Identify which cell holds the provided text, then report its (X, Y) central coordinate. 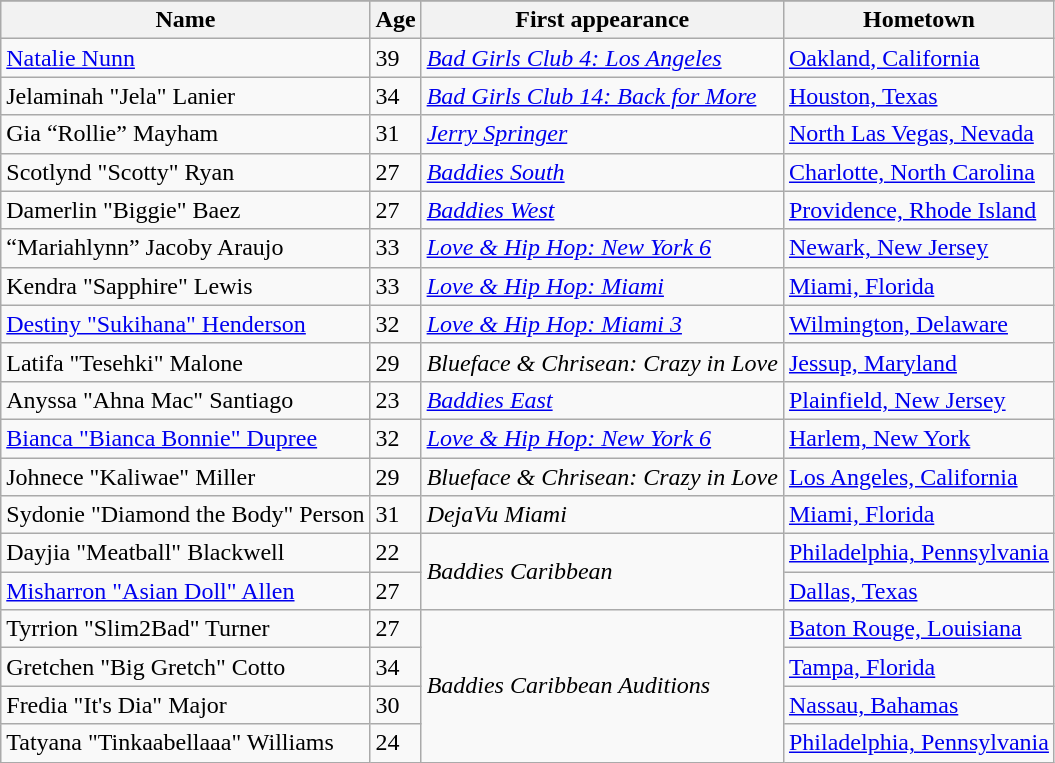
Hometown (918, 20)
First appearance (602, 20)
Newark, New Jersey (918, 248)
Misharron "Asian Doll" Allen (186, 591)
Baddies Caribbean Auditions (602, 686)
Bad Girls Club 14: Back for More (602, 96)
Baddies East (602, 400)
Tatyana "Tinkaabellaaa" Williams (186, 743)
Dallas, Texas (918, 591)
Tyrrion "Slim2Bad" Turner (186, 629)
“Mariahlynn” Jacoby Araujo (186, 248)
Jelaminah "Jela" Lanier (186, 96)
DejaVu Miami (602, 515)
Charlotte, North Carolina (918, 172)
Oakland, California (918, 58)
Fredia "It's Dia" Major (186, 705)
39 (396, 58)
Love & Hip Hop: Miami 3 (602, 324)
24 (396, 743)
Destiny "Sukihana" Henderson (186, 324)
Gia “Rollie” Mayham (186, 134)
Wilmington, Delaware (918, 324)
Name (186, 20)
Kendra "Sapphire" Lewis (186, 286)
Nassau, Bahamas (918, 705)
23 (396, 400)
Bad Girls Club 4: Los Angeles (602, 58)
Jessup, Maryland (918, 362)
Damerlin "Biggie" Baez (186, 210)
Providence, Rhode Island (918, 210)
Tampa, Florida (918, 667)
Baton Rouge, Louisiana (918, 629)
Latifa "Tesehki" Malone (186, 362)
30 (396, 705)
Johnece "Kaliwae" Miller (186, 477)
Love & Hip Hop: Miami (602, 286)
22 (396, 553)
Baddies Caribbean (602, 572)
Bianca "Bianca Bonnie" Dupree (186, 438)
Anyssa "Ahna Mac" Santiago (186, 400)
Plainfield, New Jersey (918, 400)
Dayjia "Meatball" Blackwell (186, 553)
Baddies South (602, 172)
Natalie Nunn (186, 58)
Los Angeles, California (918, 477)
Scotlynd "Scotty" Ryan (186, 172)
Baddies West (602, 210)
Sydonie "Diamond the Body" Person (186, 515)
Gretchen "Big Gretch" Cotto (186, 667)
North Las Vegas, Nevada (918, 134)
Jerry Springer (602, 134)
Harlem, New York (918, 438)
Houston, Texas (918, 96)
Age (396, 20)
